Search for the cell housing the specified text and yield its (X, Y) center coordinate. 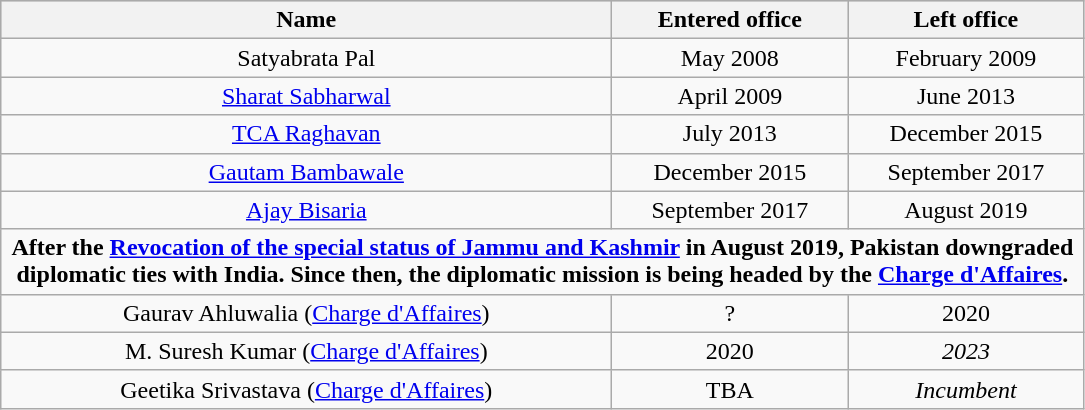
May 2008 (730, 58)
August 2019 (966, 210)
2023 (966, 351)
February 2009 (966, 58)
Entered office (730, 20)
Incumbent (966, 389)
M. Suresh Kumar (Charge d'Affaires) (306, 351)
Left office (966, 20)
June 2013 (966, 96)
TBA (730, 389)
April 2009 (730, 96)
Sharat Sabharwal (306, 96)
July 2013 (730, 134)
Name (306, 20)
TCA Raghavan (306, 134)
Geetika Srivastava (Charge d'Affaires) (306, 389)
Gautam Bambawale (306, 172)
Ajay Bisaria (306, 210)
? (730, 313)
Satyabrata Pal (306, 58)
Gaurav Ahluwalia (Charge d'Affaires) (306, 313)
